Locate the cell with the specified text and output its [X, Y] center coordinate. 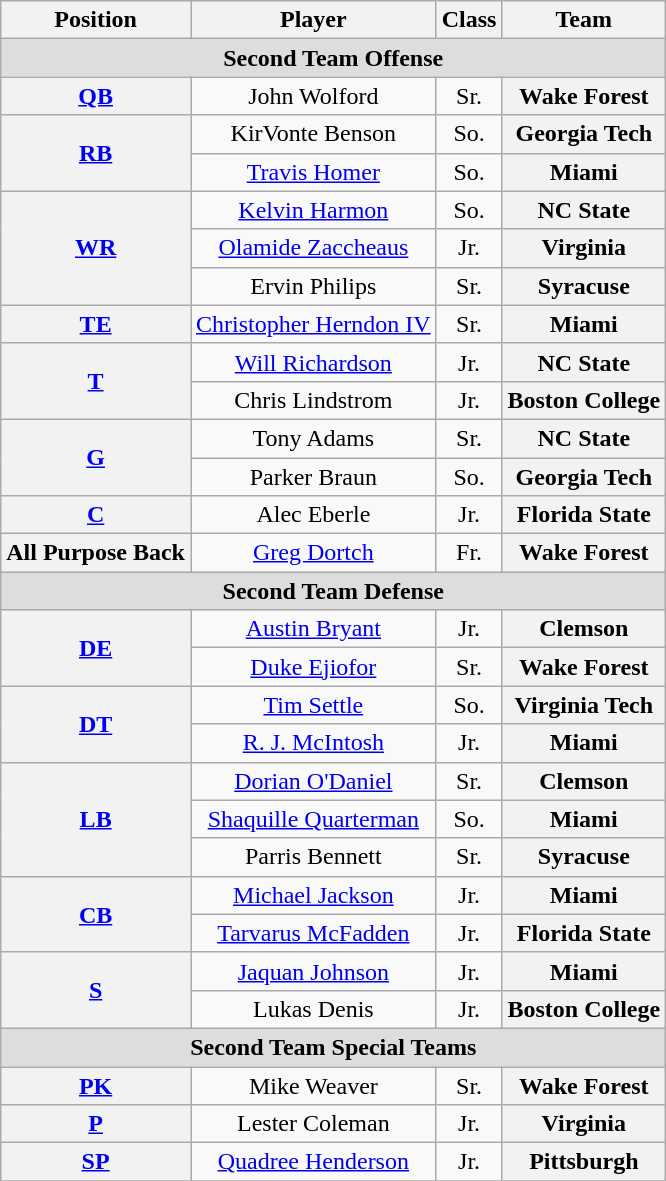
PK [96, 1085]
Tarvarus McFadden [313, 933]
Michael Jackson [313, 895]
S [96, 990]
KirVonte Benson [313, 134]
QB [96, 96]
Virginia Tech [584, 705]
LB [96, 819]
Player [313, 20]
Second Team Offense [334, 58]
Alec Eberle [313, 515]
Austin Bryant [313, 629]
Team [584, 20]
T [96, 381]
Greg Dortch [313, 553]
Mike Weaver [313, 1085]
Parker Braun [313, 477]
Second Team Special Teams [334, 1047]
CB [96, 914]
Parris Bennett [313, 857]
P [96, 1124]
Quadree Henderson [313, 1162]
John Wolford [313, 96]
Travis Homer [313, 172]
R. J. McIntosh [313, 743]
RB [96, 153]
TE [96, 324]
Fr. [469, 553]
SP [96, 1162]
Lester Coleman [313, 1124]
Tony Adams [313, 438]
WR [96, 248]
Class [469, 20]
Chris Lindstrom [313, 400]
C [96, 515]
Duke Ejiofor [313, 667]
Ervin Philips [313, 286]
Jaquan Johnson [313, 971]
Lukas Denis [313, 1009]
Olamide Zaccheaus [313, 248]
Second Team Defense [334, 591]
G [96, 457]
Shaquille Quarterman [313, 819]
Dorian O'Daniel [313, 781]
DE [96, 648]
All Purpose Back [96, 553]
Position [96, 20]
Tim Settle [313, 705]
Christopher Herndon IV [313, 324]
Kelvin Harmon [313, 210]
Will Richardson [313, 362]
Pittsburgh [584, 1162]
DT [96, 724]
